From the cell containing the given text, extract its center point as (X, Y) coordinate. 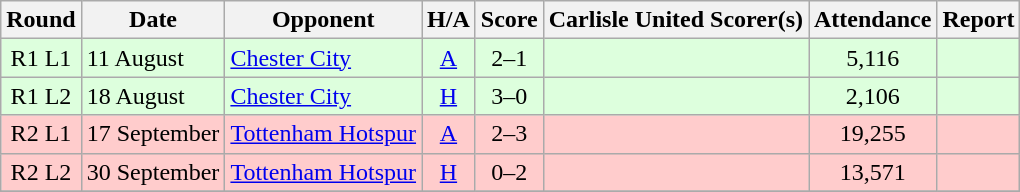
3–0 (509, 96)
2–1 (509, 58)
R2 L1 (41, 134)
11 August (153, 58)
13,571 (872, 172)
18 August (153, 96)
Opponent (324, 20)
Report (978, 20)
17 September (153, 134)
2,106 (872, 96)
H/A (449, 20)
Date (153, 20)
Attendance (872, 20)
30 September (153, 172)
R1 L1 (41, 58)
Carlisle United Scorer(s) (676, 20)
Score (509, 20)
R2 L2 (41, 172)
R1 L2 (41, 96)
19,255 (872, 134)
5,116 (872, 58)
Round (41, 20)
2–3 (509, 134)
0–2 (509, 172)
